Find where the given text appears and provide that cell's center as [x, y] coordinate. 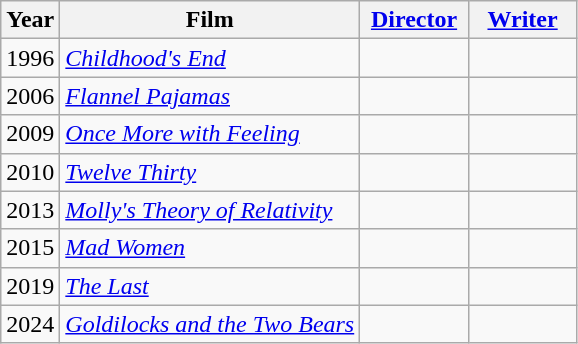
2013 [30, 210]
2009 [30, 134]
1996 [30, 58]
2019 [30, 286]
Childhood's End [210, 58]
Director [414, 20]
2006 [30, 96]
Twelve Thirty [210, 172]
Year [30, 20]
The Last [210, 286]
Goldilocks and the Two Bears [210, 324]
Once More with Feeling [210, 134]
2024 [30, 324]
Molly's Theory of Relativity [210, 210]
Film [210, 20]
2010 [30, 172]
2015 [30, 248]
Mad Women [210, 248]
Writer [522, 20]
Flannel Pajamas [210, 96]
